From the cell containing the given text, extract its center point as [X, Y] coordinate. 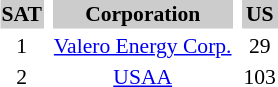
1 [22, 46]
Corporation [142, 15]
29 [260, 46]
SAT [22, 15]
Valero Energy Corp. [142, 46]
US [260, 15]
